Determine the (X, Y) coordinate at the center of the cell enclosing the given text.  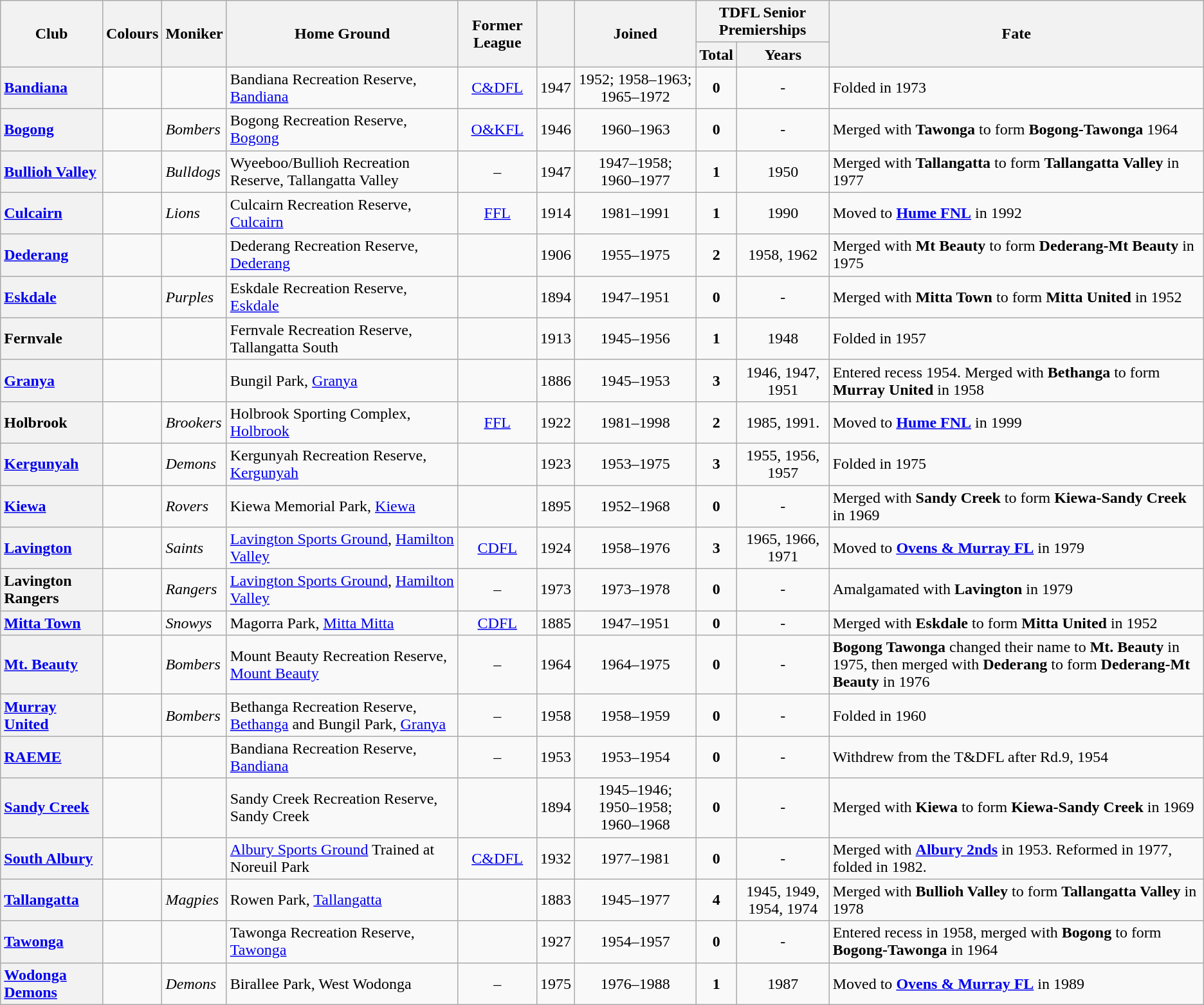
4 (716, 900)
Moved to Hume FNL in 1999 (1016, 422)
Merged with Eskdale to form Mitta United in 1952 (1016, 623)
Moved to Ovens & Murray FL in 1989 (1016, 984)
1924 (556, 548)
Holbrook Sporting Complex, Holbrook (342, 422)
1922 (556, 422)
Bullioh Valley (51, 171)
Tawonga (51, 941)
Sandy Creek Recreation Reserve, Sandy Creek (342, 808)
1913 (556, 338)
1923 (556, 464)
1958–1976 (635, 548)
Murray United (51, 715)
O&KFL (498, 130)
Rowen Park, Tallangatta (342, 900)
Bungil Park, Granya (342, 381)
Merged with Sandy Creek to form Kiewa-Sandy Creek in 1969 (1016, 505)
1953–1954 (635, 757)
Fernvale (51, 338)
Rangers (194, 590)
1952; 1958–1963; 1965–1972 (635, 87)
Home Ground (342, 33)
1973–1978 (635, 590)
Moved to Ovens & Murray FL in 1979 (1016, 548)
1955, 1956, 1957 (783, 464)
Magorra Park, Mitta Mitta (342, 623)
Merged with Bullioh Valley to form Tallangatta Valley in 1978 (1016, 900)
Tallangatta (51, 900)
Merged with Mitta Town to form Mitta United in 1952 (1016, 297)
Lavington (51, 548)
Merged with Kiewa to form Kiewa-Sandy Creek in 1969 (1016, 808)
Folded in 1960 (1016, 715)
Granya (51, 381)
Saints (194, 548)
Dederang (51, 255)
1932 (556, 858)
Purples (194, 297)
RAEME (51, 757)
1945–1956 (635, 338)
Colours (132, 33)
1987 (783, 984)
Rovers (194, 505)
South Albury (51, 858)
Wyeeboo/Bullioh Recreation Reserve, Tallangatta Valley (342, 171)
1958 (556, 715)
Brookers (194, 422)
Mt. Beauty (51, 665)
Entered recess 1954. Merged with Bethanga to form Murray United in 1958 (1016, 381)
Kergunyah Recreation Reserve, Kergunyah (342, 464)
Culcairn (51, 213)
Wodonga Demons (51, 984)
Total (716, 55)
Culcairn Recreation Reserve, Culcairn (342, 213)
1973 (556, 590)
1945–1946; 1950–1958; 1960–1968 (635, 808)
Years (783, 55)
Folded in 1957 (1016, 338)
1953 (556, 757)
Merged with Albury 2nds in 1953. Reformed in 1977, folded in 1982. (1016, 858)
1976–1988 (635, 984)
Bulldogs (194, 171)
1945, 1949, 1954, 1974 (783, 900)
Lavington Rangers (51, 590)
Lions (194, 213)
Eskdale (51, 297)
1990 (783, 213)
Sandy Creek (51, 808)
1886 (556, 381)
Mount Beauty Recreation Reserve, Mount Beauty (342, 665)
Birallee Park, West Wodonga (342, 984)
Withdrew from the T&DFL after Rd.9, 1954 (1016, 757)
1945–1977 (635, 900)
1985, 1991. (783, 422)
Kiewa (51, 505)
Fernvale Recreation Reserve, Tallangatta South (342, 338)
1964 (556, 665)
1981–1991 (635, 213)
1953–1975 (635, 464)
Dederang Recreation Reserve, Dederang (342, 255)
1952–1968 (635, 505)
Club (51, 33)
1947–1958; 1960–1977 (635, 171)
Merged with Mt Beauty to form Dederang-Mt Beauty in 1975 (1016, 255)
1960–1963 (635, 130)
1948 (783, 338)
1885 (556, 623)
1945–1953 (635, 381)
1927 (556, 941)
1964–1975 (635, 665)
1977–1981 (635, 858)
Moniker (194, 33)
1958–1959 (635, 715)
TDFL Senior Premierships (763, 22)
Former League (498, 33)
1946, 1947, 1951 (783, 381)
Bethanga Recreation Reserve, Bethanga and Bungil Park, Granya (342, 715)
Moved to Hume FNL in 1992 (1016, 213)
1906 (556, 255)
1955–1975 (635, 255)
Magpies (194, 900)
1950 (783, 171)
Entered recess in 1958, merged with Bogong to form Bogong-Tawonga in 1964 (1016, 941)
Bogong Recreation Reserve, Bogong (342, 130)
Holbrook (51, 422)
Joined (635, 33)
Albury Sports Ground Trained at Noreuil Park (342, 858)
Bandiana (51, 87)
1946 (556, 130)
Mitta Town (51, 623)
Bogong Tawonga changed their name to Mt. Beauty in 1975, then merged with Dederang to form Dederang-Mt Beauty in 1976 (1016, 665)
1981–1998 (635, 422)
Eskdale Recreation Reserve, Eskdale (342, 297)
Snowys (194, 623)
Merged with Tawonga to form Bogong-Tawonga 1964 (1016, 130)
Amalgamated with Lavington in 1979 (1016, 590)
1975 (556, 984)
Kergunyah (51, 464)
1958, 1962 (783, 255)
Kiewa Memorial Park, Kiewa (342, 505)
1965, 1966, 1971 (783, 548)
1954–1957 (635, 941)
Tawonga Recreation Reserve, Tawonga (342, 941)
1883 (556, 900)
Fate (1016, 33)
Folded in 1973 (1016, 87)
1914 (556, 213)
Merged with Tallangatta to form Tallangatta Valley in 1977 (1016, 171)
1895 (556, 505)
Bogong (51, 130)
Folded in 1975 (1016, 464)
